Pinpoint the cell where the given text exists, returning its (x, y) midpoint coordinate. 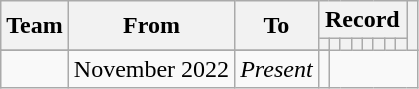
November 2022 (151, 69)
From (151, 26)
To (276, 26)
Present (276, 69)
Team (35, 26)
Record (362, 20)
